For the text-containing cell, return its midpoint in (X, Y) coordinate format. 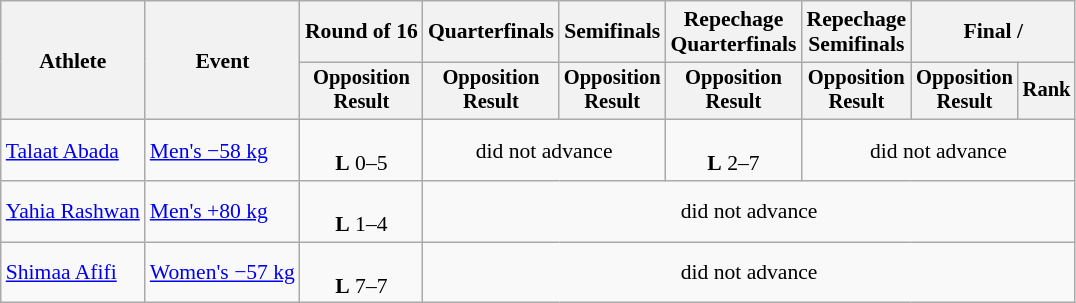
Event (222, 60)
Semifinals (612, 32)
Women's −57 kg (222, 272)
RepechageQuarterfinals (733, 32)
Athlete (73, 60)
L 1–4 (362, 212)
Yahia Rashwan (73, 212)
L 2–7 (733, 150)
L 0–5 (362, 150)
Men's +80 kg (222, 212)
Talaat Abada (73, 150)
Rank (1047, 91)
Final / (993, 32)
Shimaa Afifi (73, 272)
Quarterfinals (491, 32)
L 7–7 (362, 272)
Round of 16 (362, 32)
Men's −58 kg (222, 150)
RepechageSemifinals (856, 32)
